Search for the cell housing the specified text and yield its (x, y) center coordinate. 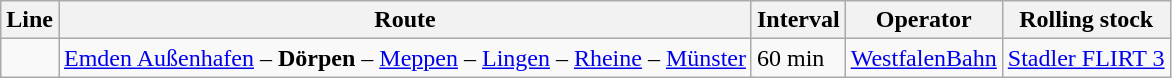
Rolling stock (1086, 20)
60 min (798, 58)
Line (30, 20)
Operator (924, 20)
WestfalenBahn (924, 58)
Route (404, 20)
Emden Außenhafen – Dörpen – Meppen – Lingen – Rheine – Münster (404, 58)
Stadler FLIRT 3 (1086, 58)
Interval (798, 20)
